Determine the [x, y] coordinate at the center of the cell enclosing the given text.  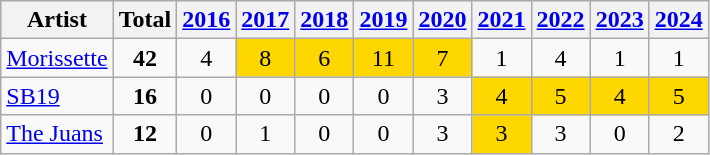
2024 [678, 20]
42 [145, 58]
SB19 [57, 96]
2018 [324, 20]
2020 [442, 20]
2021 [502, 20]
11 [384, 58]
6 [324, 58]
2019 [384, 20]
2 [678, 134]
Morissette [57, 58]
2023 [620, 20]
Artist [57, 20]
7 [442, 58]
Total [145, 20]
2017 [266, 20]
The Juans [57, 134]
16 [145, 96]
8 [266, 58]
12 [145, 134]
2016 [206, 20]
2022 [560, 20]
